Identify which cell holds the provided text, then report its (x, y) central coordinate. 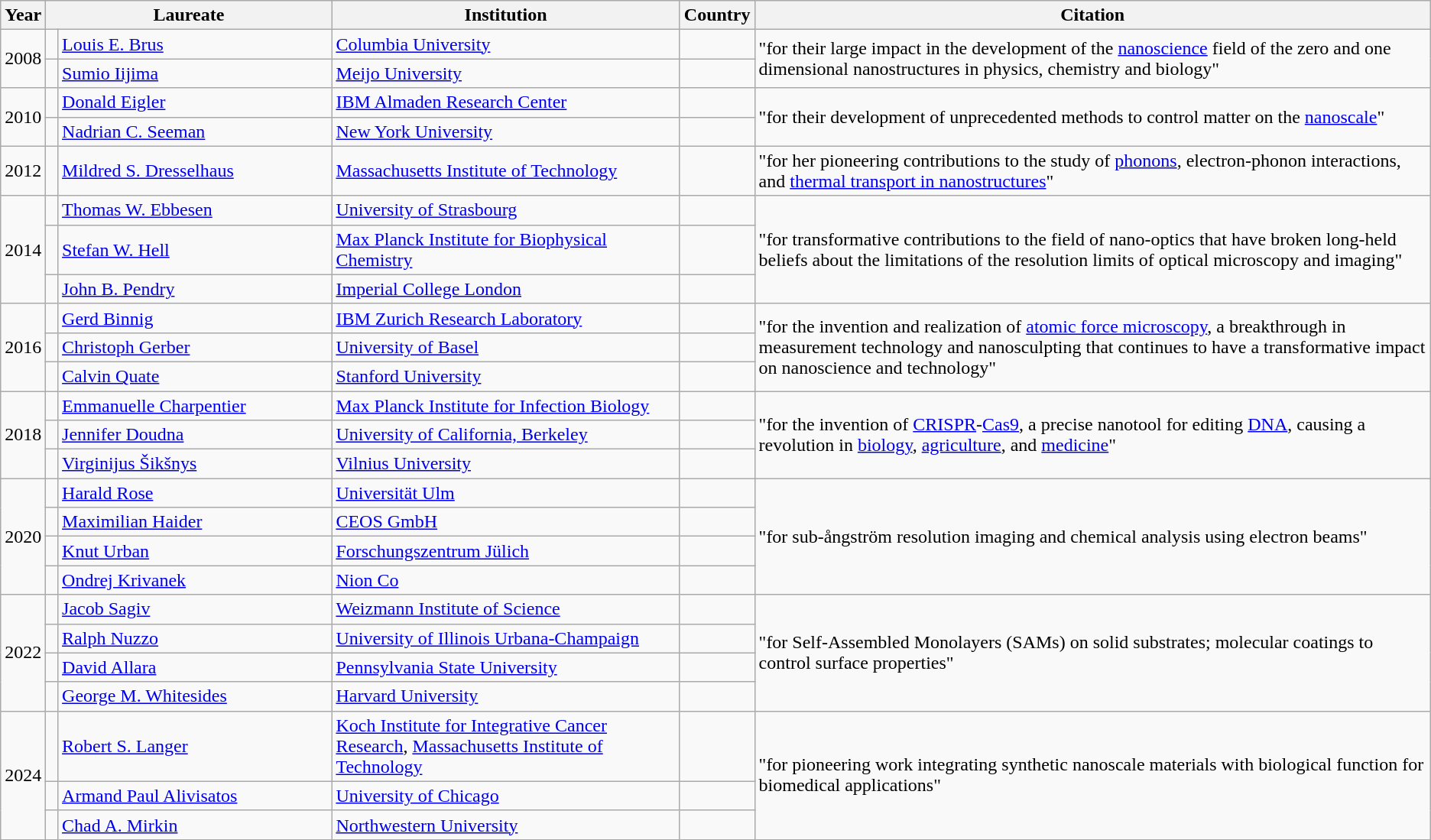
"for the invention of CRISPR-Cas9, a precise nanotool for editing DNA, causing a revolution in biology, agriculture, and medicine" (1092, 435)
Robert S. Langer (195, 746)
Massachusetts Institute of Technology (506, 171)
Max Planck Institute for Biophysical Chemistry (506, 249)
Institution (506, 15)
University of Illinois Urbana-Champaign (506, 638)
"for their development of unprecedented methods to control matter on the nanoscale" (1092, 117)
Stanford University (506, 376)
Nadrian C. Seeman (195, 131)
2018 (23, 435)
Donald Eigler (195, 102)
David Allara (195, 667)
Northwestern University (506, 825)
Harald Rose (195, 493)
Year (23, 15)
2016 (23, 347)
Louis E. Brus (195, 44)
2010 (23, 117)
Max Planck Institute for Infection Biology (506, 406)
Gerd Binnig (195, 318)
Meijo University (506, 73)
Vilnius University (506, 464)
John B. Pendry (195, 289)
Universität Ulm (506, 493)
Ondrej Krivanek (195, 580)
Harvard University (506, 696)
Knut Urban (195, 551)
University of Chicago (506, 796)
Sumio Iijima (195, 73)
2008 (23, 59)
Jennifer Doudna (195, 435)
IBM Zurich Research Laboratory (506, 318)
"for sub-ångström resolution imaging and chemical analysis using electron beams" (1092, 537)
Weizmann Institute of Science (506, 609)
Forschungszentrum Jülich (506, 551)
Thomas W. Ebbesen (195, 210)
Christoph Gerber (195, 347)
Mildred S. Dresselhaus (195, 171)
Nion Co (506, 580)
Stefan W. Hell (195, 249)
Emmanuelle Charpentier (195, 406)
Citation (1092, 15)
Columbia University (506, 44)
University of Basel (506, 347)
Jacob Sagiv (195, 609)
2024 (23, 775)
2014 (23, 249)
"for their large impact in the development of the nanoscience field of the zero and one dimensional nanostructures in physics, chemistry and biology" (1092, 59)
Maximilian Haider (195, 522)
George M. Whitesides (195, 696)
Ralph Nuzzo (195, 638)
Laureate (189, 15)
Country (717, 15)
"for Self-Assembled Monolayers (SAMs) on solid substrates; molecular coatings to control surface properties" (1092, 653)
CEOS GmbH (506, 522)
Calvin Quate (195, 376)
New York University (506, 131)
Imperial College London (506, 289)
"for pioneering work integrating synthetic nanoscale materials with biological function for biomedical applications" (1092, 775)
Chad A. Mirkin (195, 825)
Armand Paul Alivisatos (195, 796)
"for her pioneering contributions to the study of phonons, electron-phonon interactions, and thermal transport in nanostructures" (1092, 171)
2012 (23, 171)
Virginijus Šikšnys (195, 464)
Koch Institute for Integrative Cancer Research, Massachusetts Institute of Technology (506, 746)
Pennsylvania State University (506, 667)
IBM Almaden Research Center (506, 102)
University of California, Berkeley (506, 435)
2020 (23, 537)
University of Strasbourg (506, 210)
2022 (23, 653)
